Scan for the cell matching the given text and deliver its [x, y] coordinate at center. 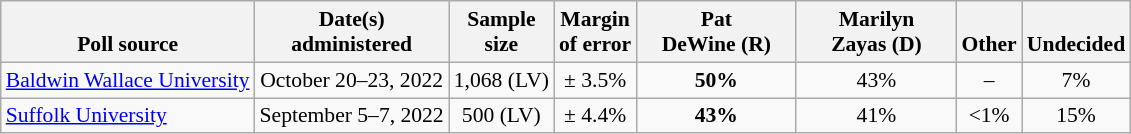
Suffolk University [128, 116]
7% [1076, 80]
Marginof error [595, 32]
MarilynZayas (D) [876, 32]
50% [716, 80]
– [988, 80]
Samplesize [502, 32]
500 (LV) [502, 116]
Other [988, 32]
<1% [988, 116]
1,068 (LV) [502, 80]
15% [1076, 116]
Baldwin Wallace University [128, 80]
PatDeWine (R) [716, 32]
October 20–23, 2022 [352, 80]
± 3.5% [595, 80]
September 5–7, 2022 [352, 116]
Undecided [1076, 32]
Date(s)administered [352, 32]
± 4.4% [595, 116]
41% [876, 116]
Poll source [128, 32]
